Pinpoint the cell where the given text exists, returning its (x, y) midpoint coordinate. 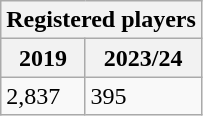
Registered players (102, 20)
395 (143, 96)
2,837 (43, 96)
2019 (43, 58)
2023/24 (143, 58)
